Capture the cell that displays the provided text and extract its [X, Y] central coordinate. 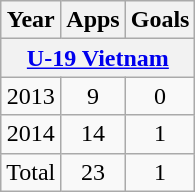
2014 [31, 134]
Total [31, 172]
Year [31, 20]
2013 [31, 96]
9 [93, 96]
Apps [93, 20]
23 [93, 172]
U-19 Vietnam [98, 58]
14 [93, 134]
0 [160, 96]
Goals [160, 20]
